Provide the (X, Y) coordinate of the cell's center where the given text is located.  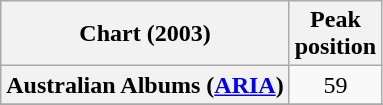
Chart (2003) (145, 34)
Australian Albums (ARIA) (145, 85)
59 (335, 85)
Peakposition (335, 34)
